Output the (X, Y) coordinate of the center of the cell containing the given text.  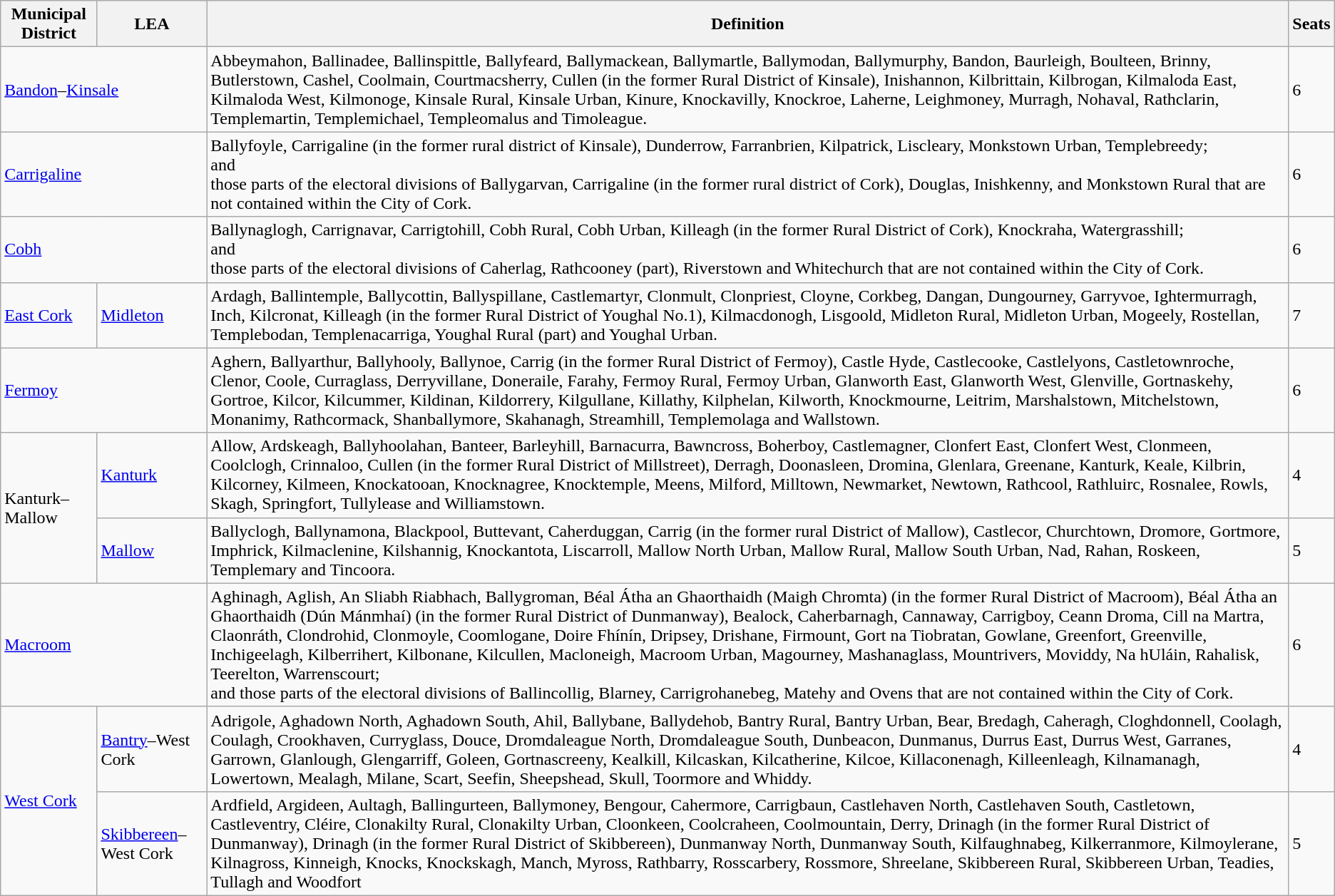
Carrigaline (104, 174)
Seats (1311, 24)
Definition (747, 24)
LEA (152, 24)
Kanturk (152, 475)
Macroom (104, 644)
Bandon–Kinsale (104, 90)
Mallow (152, 550)
Cobh (104, 249)
Kanturk–Mallow (48, 508)
East Cork (48, 315)
West Cork (48, 801)
7 (1311, 315)
Municipal District (48, 24)
Skibbereen–West Cork (152, 843)
Midleton (152, 315)
Fermoy (104, 391)
Bantry–West Cork (152, 748)
